Output the (X, Y) coordinate of the center of the cell containing the given text.  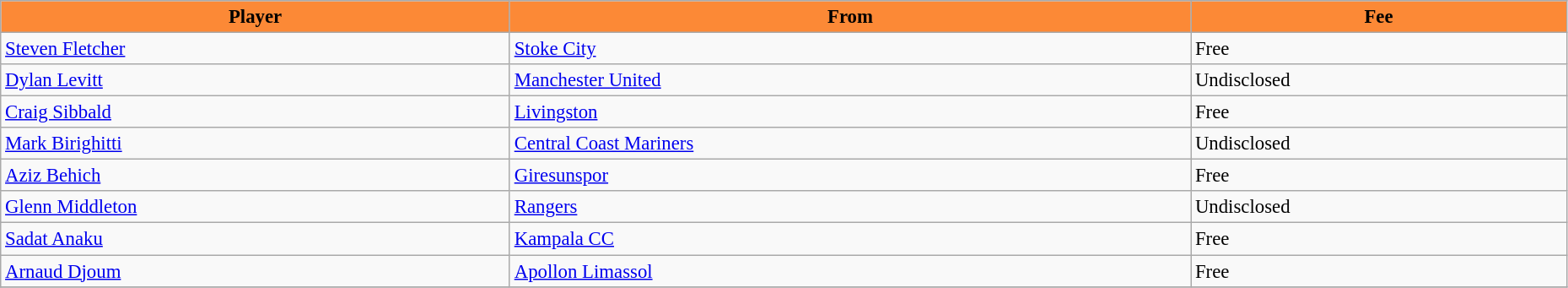
Rangers (850, 207)
Stoke City (850, 49)
Giresunspor (850, 176)
Mark Birighitti (256, 144)
Craig Sibbald (256, 112)
Player (256, 17)
Manchester United (850, 80)
Kampala CC (850, 239)
Aziz Behich (256, 176)
Steven Fletcher (256, 49)
Central Coast Mariners (850, 144)
Livingston (850, 112)
Arnaud Djoum (256, 271)
Glenn Middleton (256, 207)
From (850, 17)
Sadat Anaku (256, 239)
Fee (1379, 17)
Dylan Levitt (256, 80)
Apollon Limassol (850, 271)
